Output the (X, Y) coordinate of the center of the cell containing the given text.  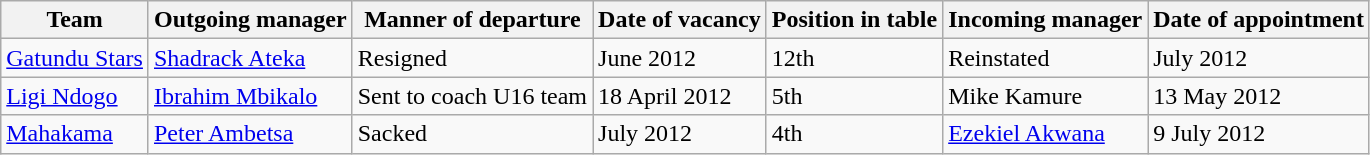
Resigned (472, 58)
Outgoing manager (250, 20)
Shadrack Ateka (250, 58)
Position in table (854, 20)
Gatundu Stars (75, 58)
5th (854, 96)
Ezekiel Akwana (1046, 134)
Mike Kamure (1046, 96)
Incoming manager (1046, 20)
Manner of departure (472, 20)
Mahakama (75, 134)
13 May 2012 (1259, 96)
Reinstated (1046, 58)
Ligi Ndogo (75, 96)
Sacked (472, 134)
June 2012 (680, 58)
Date of vacancy (680, 20)
Date of appointment (1259, 20)
4th (854, 134)
18 April 2012 (680, 96)
Sent to coach U16 team (472, 96)
12th (854, 58)
Ibrahim Mbikalo (250, 96)
Peter Ambetsa (250, 134)
Team (75, 20)
9 July 2012 (1259, 134)
